Search for the cell housing the specified text and yield its [X, Y] center coordinate. 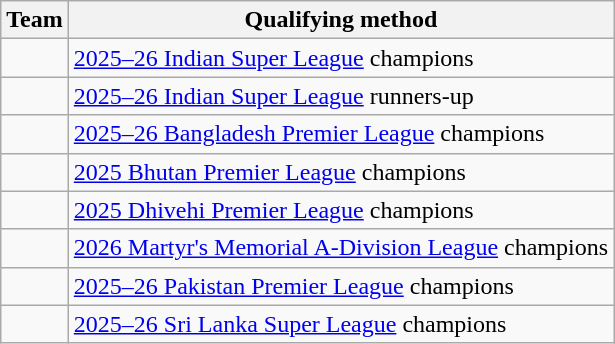
2026 Martyr's Memorial A-Division League champions [340, 248]
Team [35, 20]
2025–26 Pakistan Premier League champions [340, 286]
Qualifying method [340, 20]
2025–26 Bangladesh Premier League champions [340, 134]
2025 Dhivehi Premier League champions [340, 210]
2025–26 Indian Super League runners-up [340, 96]
2025–26 Indian Super League champions [340, 58]
2025 Bhutan Premier League champions [340, 172]
2025–26 Sri Lanka Super League champions [340, 324]
